Locate the cell with the specified text and output its [x, y] center coordinate. 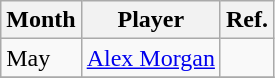
Player [150, 20]
Alex Morgan [150, 58]
May [41, 58]
Month [41, 20]
Ref. [246, 20]
